Identify which cell holds the provided text, then report its [x, y] central coordinate. 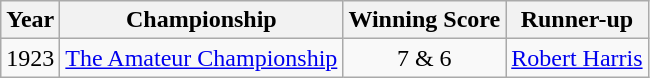
Robert Harris [577, 58]
Runner-up [577, 20]
Championship [202, 20]
The Amateur Championship [202, 58]
Winning Score [424, 20]
Year [30, 20]
7 & 6 [424, 58]
1923 [30, 58]
